Extract the (x, y) coordinate from the center of the cell holding the provided text.  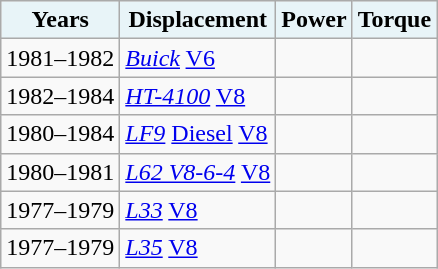
1980–1984 (60, 134)
Torque (394, 20)
HT-4100 V8 (198, 96)
Power (314, 20)
L33 V8 (198, 210)
L62 V8-6-4 V8 (198, 172)
Buick V6 (198, 58)
Displacement (198, 20)
LF9 Diesel V8 (198, 134)
1982–1984 (60, 96)
L35 V8 (198, 248)
Years (60, 20)
1981–1982 (60, 58)
1980–1981 (60, 172)
